Output the [X, Y] coordinate of the center of the cell containing the given text.  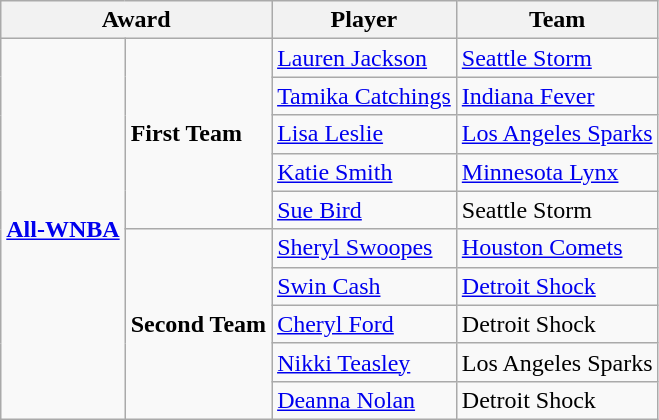
All-WNBA [63, 230]
Nikki Teasley [364, 362]
Lisa Leslie [364, 134]
Player [364, 20]
Indiana Fever [557, 96]
Minnesota Lynx [557, 172]
Swin Cash [364, 286]
Houston Comets [557, 248]
First Team [198, 134]
Deanna Nolan [364, 400]
Katie Smith [364, 172]
Cheryl Ford [364, 324]
Sue Bird [364, 210]
Award [136, 20]
Second Team [198, 324]
Tamika Catchings [364, 96]
Team [557, 20]
Lauren Jackson [364, 58]
Sheryl Swoopes [364, 248]
